Return (X, Y) of the center of cell containing provided text 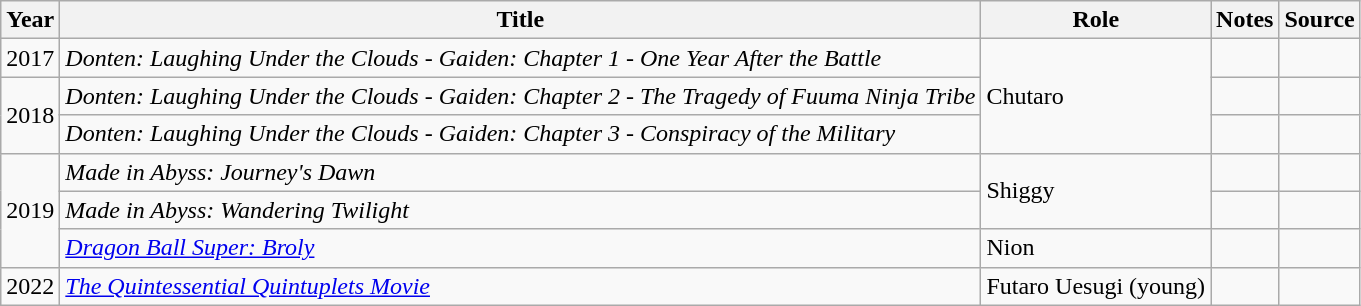
Chutaro (1096, 96)
Donten: Laughing Under the Clouds - Gaiden: Chapter 3 - Conspiracy of the Military (520, 134)
2017 (30, 58)
Title (520, 20)
Notes (1245, 20)
Dragon Ball Super: Broly (520, 248)
Donten: Laughing Under the Clouds - Gaiden: Chapter 2 - The Tragedy of Fuuma Ninja Tribe (520, 96)
Role (1096, 20)
Futaro Uesugi (young) (1096, 286)
Made in Abyss: Journey's Dawn (520, 172)
Nion (1096, 248)
2019 (30, 210)
Donten: Laughing Under the Clouds - Gaiden: Chapter 1 - One Year After the Battle (520, 58)
Year (30, 20)
The Quintessential Quintuplets Movie (520, 286)
Source (1320, 20)
Made in Abyss: Wandering Twilight (520, 210)
2018 (30, 115)
Shiggy (1096, 191)
2022 (30, 286)
